Return (x, y) of the center of cell containing provided text 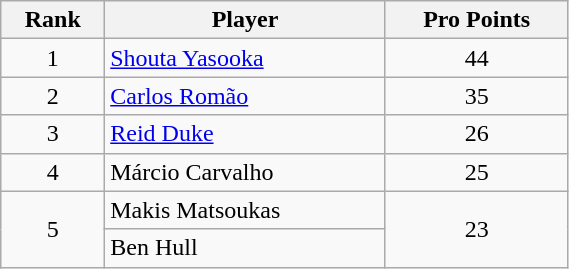
2 (53, 96)
Shouta Yasooka (246, 58)
Player (246, 20)
Rank (53, 20)
Makis Matsoukas (246, 210)
35 (476, 96)
Pro Points (476, 20)
Ben Hull (246, 248)
5 (53, 229)
26 (476, 134)
3 (53, 134)
Carlos Romão (246, 96)
44 (476, 58)
23 (476, 229)
Reid Duke (246, 134)
25 (476, 172)
4 (53, 172)
1 (53, 58)
Márcio Carvalho (246, 172)
